Extract the [x, y] coordinate from the center of the cell holding the provided text.  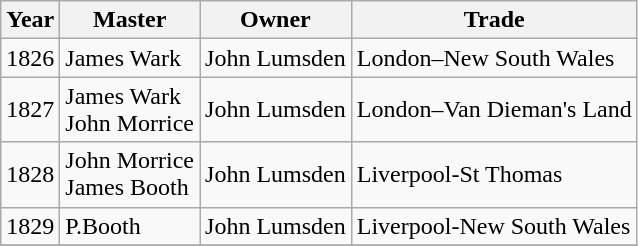
Year [30, 20]
Owner [276, 20]
1827 [30, 110]
1826 [30, 58]
John Morrice James Booth [130, 174]
1829 [30, 226]
P.Booth [130, 226]
Trade [494, 20]
London–New South Wales [494, 58]
James WarkJohn Morrice [130, 110]
James Wark [130, 58]
Liverpool-New South Wales [494, 226]
Master [130, 20]
Liverpool-St Thomas [494, 174]
London–Van Dieman's Land [494, 110]
1828 [30, 174]
